Scan for the cell matching the given text and deliver its [X, Y] coordinate at center. 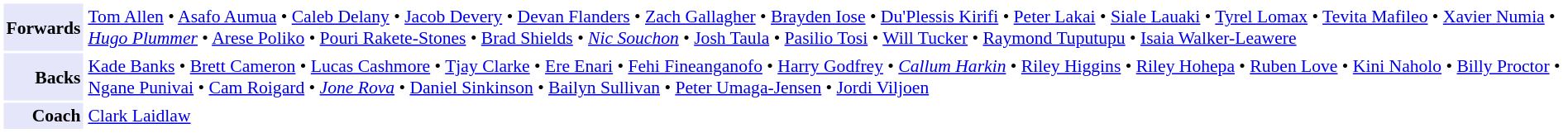
Backs [43, 76]
Clark Laidlaw [825, 116]
Coach [43, 116]
Forwards [43, 26]
